Extract the [X, Y] coordinate from the center of the cell holding the provided text.  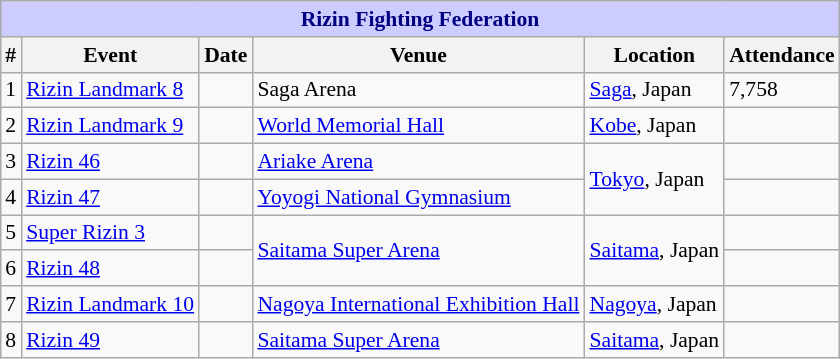
Tokyo, Japan [654, 180]
# [10, 55]
Rizin 46 [110, 162]
Rizin Landmark 9 [110, 126]
7,758 [782, 90]
Saga Arena [418, 90]
Yoyogi National Gymnasium [418, 197]
Super Rizin 3 [110, 233]
Date [226, 55]
8 [10, 340]
6 [10, 269]
Venue [418, 55]
Rizin 48 [110, 269]
Rizin Landmark 8 [110, 90]
World Memorial Hall [418, 126]
4 [10, 197]
Nagoya International Exhibition Hall [418, 304]
3 [10, 162]
Location [654, 55]
7 [10, 304]
Rizin Fighting Federation [420, 19]
Rizin Landmark 10 [110, 304]
5 [10, 233]
Kobe, Japan [654, 126]
Rizin 49 [110, 340]
Saga, Japan [654, 90]
Ariake Arena [418, 162]
1 [10, 90]
Nagoya, Japan [654, 304]
Attendance [782, 55]
Event [110, 55]
2 [10, 126]
Rizin 47 [110, 197]
